Search for the cell housing the specified text and yield its (x, y) center coordinate. 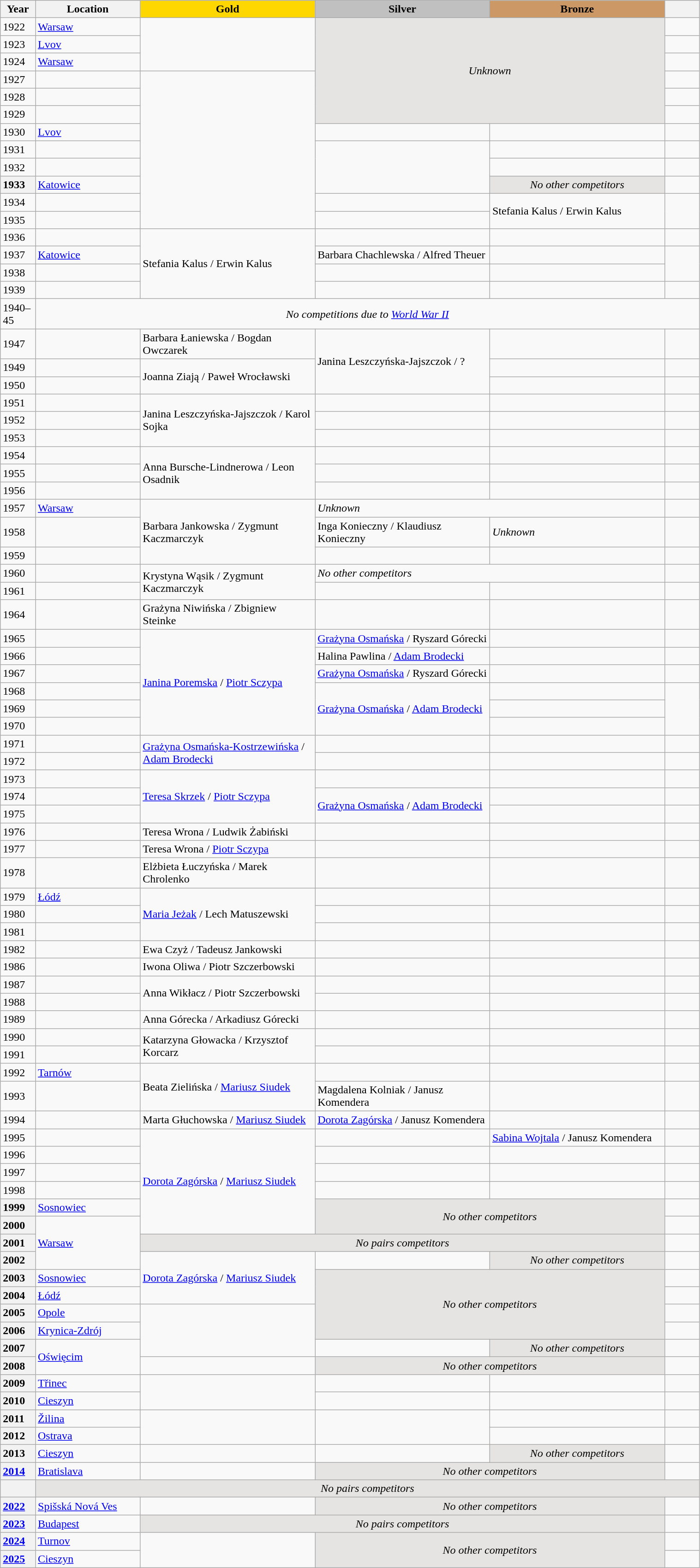
Katarzyna Głowacka / Krzysztof Korcarz (228, 1046)
Teresa Skrzek / Piotr Sczypa (228, 796)
Ewa Czyż / Tadeusz Jankowski (228, 949)
Maria Jeżak / Lech Matuszewski (228, 914)
Spišská Nová Ves (88, 1506)
1989 (18, 1019)
Sabina Wojtala / Janusz Komendera (577, 1137)
1992 (18, 1072)
1965 (18, 638)
1982 (18, 949)
1967 (18, 674)
Teresa Wrona / Piotr Sczypa (228, 849)
1955 (18, 473)
1924 (18, 62)
1968 (18, 691)
Budapest (88, 1524)
Tarnów (88, 1072)
Dorota Zagórska / Janusz Komendera (402, 1120)
1954 (18, 455)
1986 (18, 967)
Janina Poremska / Piotr Sczypa (228, 682)
1993 (18, 1096)
2005 (18, 1313)
Třinec (88, 1383)
1964 (18, 614)
1998 (18, 1190)
Janina Leszczyńska-Jajszczok / Karol Sojka (228, 420)
1940–45 (18, 314)
1939 (18, 290)
2024 (18, 1541)
1977 (18, 849)
Opole (88, 1313)
1950 (18, 385)
1996 (18, 1155)
2000 (18, 1225)
Halina Pawlina / Adam Brodecki (402, 656)
1991 (18, 1055)
1923 (18, 44)
1979 (18, 897)
Bratislava (88, 1471)
Bronze (577, 9)
Barbara Chachlewska / Alfred Theuer (402, 255)
Location (88, 9)
2006 (18, 1330)
Beata Zielińska / Mariusz Siudek (228, 1087)
2012 (18, 1436)
Elżbieta Łuczyńska / Marek Chrolenko (228, 873)
Joanna Ziają / Paweł Wrocławski (228, 376)
Inga Konieczny / Klaudiusz Konieczny (402, 531)
1995 (18, 1137)
2002 (18, 1260)
2013 (18, 1454)
1959 (18, 556)
Anna Wikłacz / Piotr Szczerbowski (228, 993)
1976 (18, 832)
1980 (18, 914)
1970 (18, 726)
1974 (18, 796)
Janina Leszczyńska-Jajszczok / ? (402, 362)
1973 (18, 779)
1975 (18, 814)
1990 (18, 1037)
Barbara Łaniewska / Bogdan Owczarek (228, 344)
Žilina (88, 1419)
1997 (18, 1173)
2003 (18, 1278)
2011 (18, 1419)
1927 (18, 79)
1987 (18, 984)
1960 (18, 573)
No competitions due to World War II (367, 314)
1947 (18, 344)
2001 (18, 1243)
1938 (18, 273)
Anna Górecka / Arkadiusz Górecki (228, 1019)
1928 (18, 97)
2008 (18, 1365)
2004 (18, 1295)
Teresa Wrona / Ludwik Żabiński (228, 832)
1978 (18, 873)
Oświęcim (88, 1357)
Barbara Jankowska / Zygmunt Kaczmarczyk (228, 531)
Marta Głuchowska / Mariusz Siudek (228, 1120)
Turnov (88, 1541)
Iwona Oliwa / Piotr Szczerbowski (228, 967)
1988 (18, 1002)
Year (18, 9)
2009 (18, 1383)
2010 (18, 1401)
2014 (18, 1471)
1957 (18, 508)
1952 (18, 420)
2025 (18, 1559)
2023 (18, 1524)
1956 (18, 490)
Ostrava (88, 1436)
1935 (18, 220)
1951 (18, 403)
1936 (18, 238)
1953 (18, 438)
1930 (18, 132)
Magdalena Kolniak / Janusz Komendera (402, 1096)
1971 (18, 744)
1966 (18, 656)
2022 (18, 1506)
1929 (18, 114)
Grażyna Osmańska-Kostrzewińska / Adam Brodecki (228, 752)
Gold (228, 9)
1931 (18, 149)
1949 (18, 368)
Anna Bursche-Lindnerowa / Leon Osadnik (228, 473)
1969 (18, 709)
1999 (18, 1208)
1981 (18, 932)
Krynica-Zdrój (88, 1330)
1937 (18, 255)
Silver (402, 9)
1934 (18, 202)
1961 (18, 591)
1932 (18, 167)
Krystyna Wąsik / Zygmunt Kaczmarczyk (228, 582)
1958 (18, 531)
2007 (18, 1348)
1922 (18, 27)
Grażyna Niwińska / Zbigniew Steinke (228, 614)
1933 (18, 185)
1994 (18, 1120)
1972 (18, 761)
